Determine the [x, y] coordinate at the center of the cell enclosing the given text.  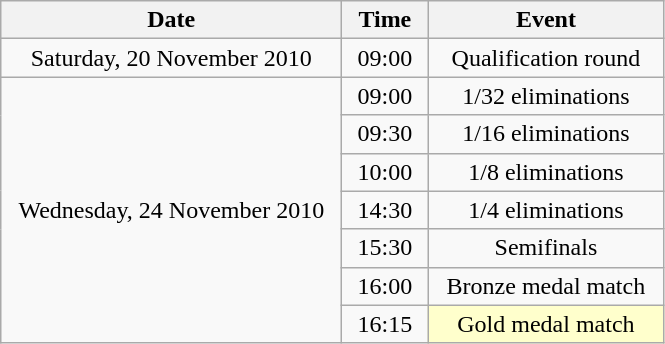
1/16 eliminations [546, 134]
10:00 [385, 172]
Semifinals [546, 248]
Wednesday, 24 November 2010 [172, 210]
16:00 [385, 286]
14:30 [385, 210]
Time [385, 20]
Bronze medal match [546, 286]
16:15 [385, 324]
09:30 [385, 134]
Date [172, 20]
Saturday, 20 November 2010 [172, 58]
Gold medal match [546, 324]
1/4 eliminations [546, 210]
1/8 eliminations [546, 172]
Event [546, 20]
1/32 eliminations [546, 96]
15:30 [385, 248]
Qualification round [546, 58]
